Locate the cell with the specified text and output its [x, y] center coordinate. 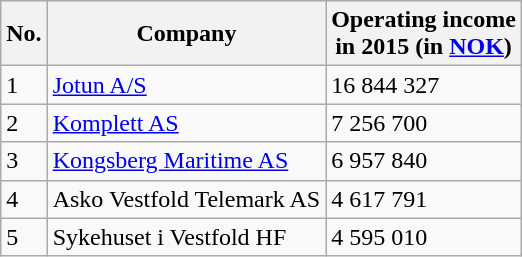
4 617 791 [424, 199]
7 256 700 [424, 123]
6 957 840 [424, 161]
Komplett AS [186, 123]
Company [186, 34]
2 [24, 123]
3 [24, 161]
16 844 327 [424, 85]
4 595 010 [424, 237]
Operating incomein 2015 (in NOK) [424, 34]
Sykehuset i Vestfold HF [186, 237]
Jotun A/S [186, 85]
Asko Vestfold Telemark AS [186, 199]
5 [24, 237]
4 [24, 199]
Kongsberg Maritime AS [186, 161]
1 [24, 85]
No. [24, 34]
